Pinpoint the cell where the given text exists, returning its (x, y) midpoint coordinate. 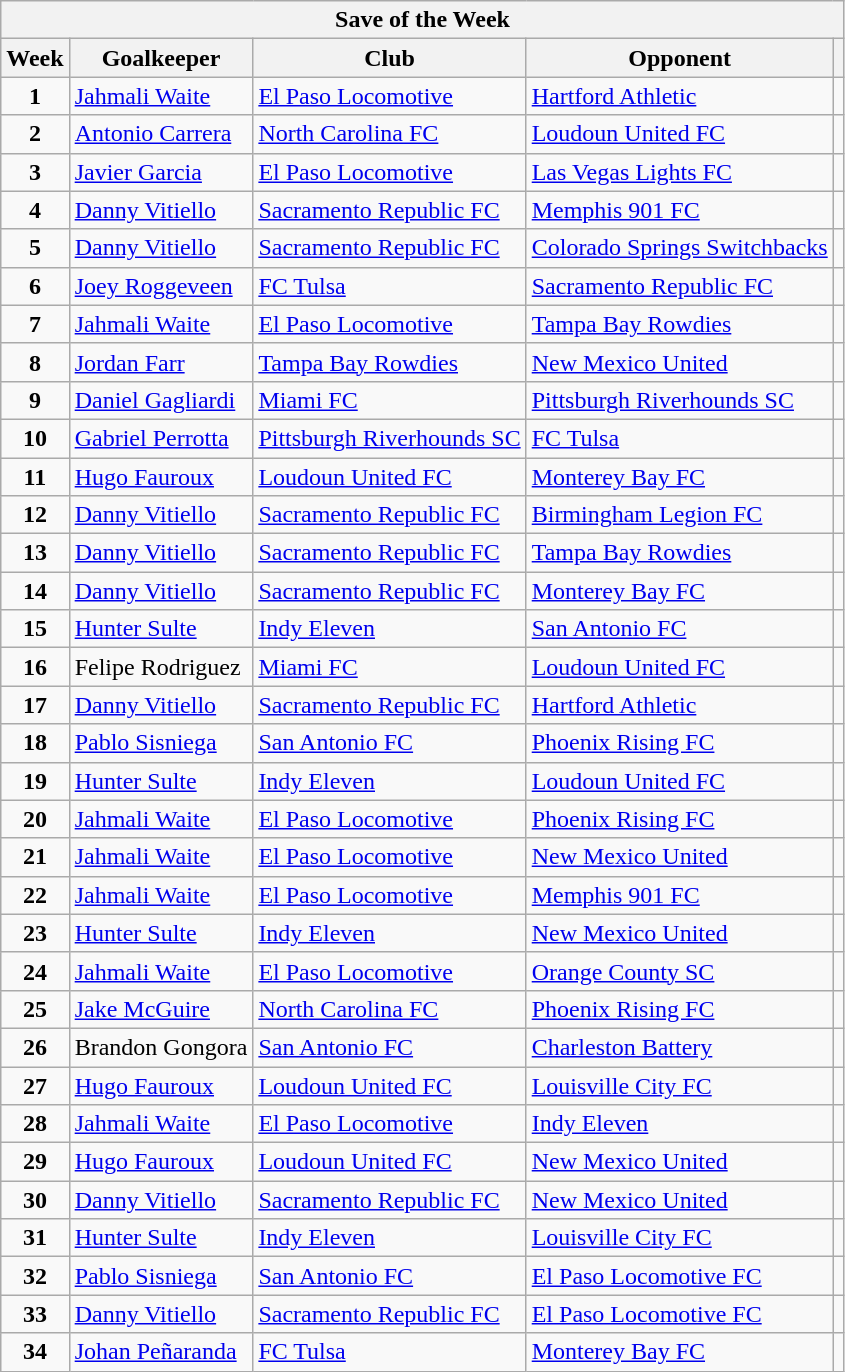
Colorado Springs Switchbacks (680, 248)
29 (35, 1162)
33 (35, 1314)
Antonio Carrera (161, 134)
Brandon Gongora (161, 1047)
Week (35, 58)
Jake McGuire (161, 1009)
27 (35, 1085)
10 (35, 438)
22 (35, 895)
14 (35, 591)
Save of the Week (423, 20)
Opponent (680, 58)
23 (35, 933)
Birmingham Legion FC (680, 515)
24 (35, 971)
Goalkeeper (161, 58)
13 (35, 553)
20 (35, 819)
6 (35, 286)
2 (35, 134)
31 (35, 1238)
Las Vegas Lights FC (680, 172)
32 (35, 1276)
26 (35, 1047)
18 (35, 743)
Club (390, 58)
8 (35, 362)
5 (35, 248)
Gabriel Perrotta (161, 438)
Daniel Gagliardi (161, 400)
Javier Garcia (161, 172)
Felipe Rodriguez (161, 667)
28 (35, 1124)
25 (35, 1009)
Joey Roggeveen (161, 286)
15 (35, 629)
12 (35, 515)
4 (35, 210)
11 (35, 477)
30 (35, 1200)
Jordan Farr (161, 362)
7 (35, 324)
Johan Peñaranda (161, 1352)
17 (35, 705)
21 (35, 857)
Orange County SC (680, 971)
34 (35, 1352)
Charleston Battery (680, 1047)
16 (35, 667)
19 (35, 781)
9 (35, 400)
3 (35, 172)
1 (35, 96)
